Identify which cell holds the provided text, then report its [X, Y] central coordinate. 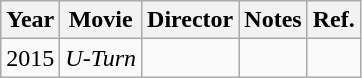
Notes [273, 20]
2015 [30, 58]
Movie [101, 20]
Director [190, 20]
Year [30, 20]
Ref. [334, 20]
U-Turn [101, 58]
